Find where the given text appears and provide that cell's center as (X, Y) coordinate. 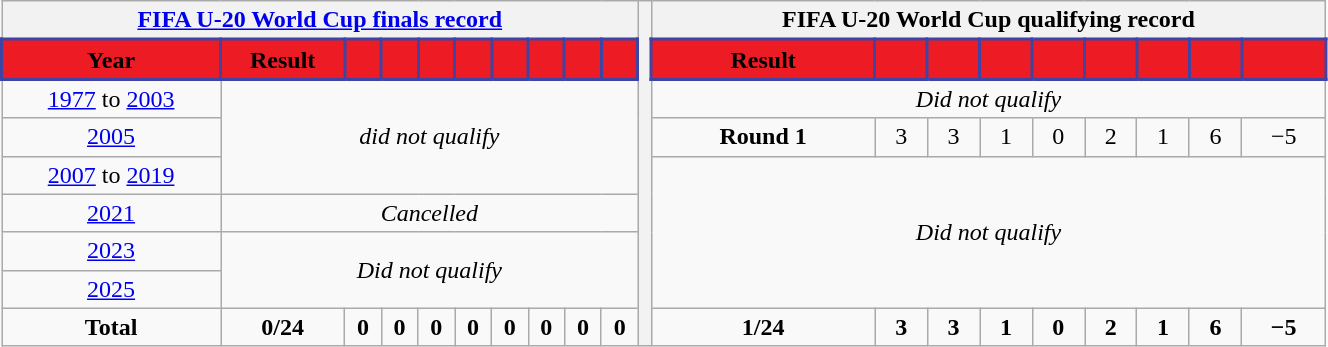
1/24 (763, 327)
2021 (112, 213)
2023 (112, 251)
Year (112, 60)
Cancelled (430, 213)
did not qualify (430, 136)
Round 1 (763, 137)
1977 to 2003 (112, 98)
FIFA U-20 World Cup qualifying record (988, 20)
2007 to 2019 (112, 175)
0/24 (283, 327)
FIFA U-20 World Cup finals record (320, 20)
2005 (112, 137)
2025 (112, 289)
Total (112, 327)
